Detect which cell encompasses the target text, then output its (x, y) center coordinate. 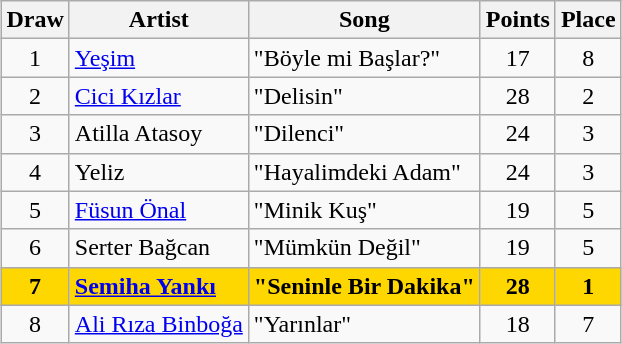
"Dilenci" (364, 134)
Artist (158, 20)
"Mümkün Değil" (364, 248)
Cici Kızlar (158, 96)
"Delisin" (364, 96)
Füsun Önal (158, 210)
"Böyle mi Başlar?" (364, 58)
"Yarınlar" (364, 324)
Place (588, 20)
Yeşim (158, 58)
Yeliz (158, 172)
Semiha Yankı (158, 286)
4 (35, 172)
Draw (35, 20)
18 (518, 324)
Atilla Atasoy (158, 134)
Ali Rıza Binboğa (158, 324)
"Seninle Bir Dakika" (364, 286)
Points (518, 20)
Serter Bağcan (158, 248)
"Hayalimdeki Adam" (364, 172)
17 (518, 58)
Song (364, 20)
6 (35, 248)
"Minik Kuş" (364, 210)
